Detect which cell encompasses the target text, then output its [x, y] center coordinate. 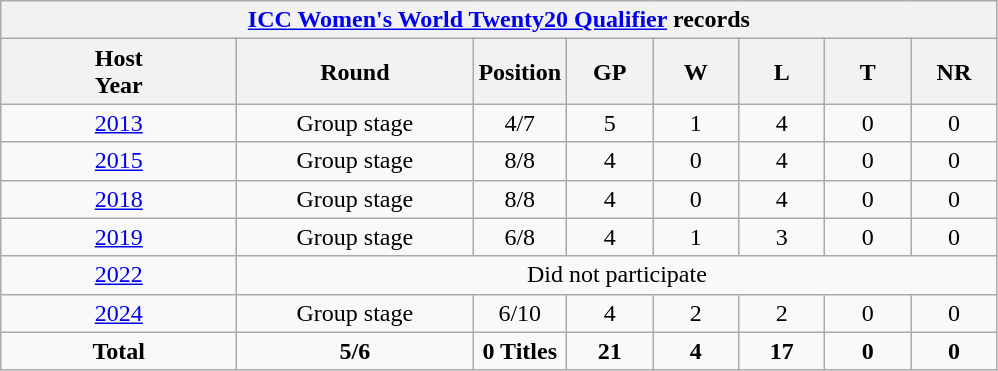
T [868, 72]
GP [610, 72]
Total [119, 351]
Round [355, 72]
ICC Women's World Twenty20 Qualifier records [499, 20]
2024 [119, 313]
2022 [119, 275]
6/8 [520, 237]
2019 [119, 237]
4/7 [520, 123]
Position [520, 72]
5 [610, 123]
0 Titles [520, 351]
W [696, 72]
2015 [119, 161]
NR [954, 72]
L [782, 72]
17 [782, 351]
6/10 [520, 313]
2018 [119, 199]
21 [610, 351]
2013 [119, 123]
5/6 [355, 351]
Did not participate [617, 275]
HostYear [119, 72]
3 [782, 237]
